Locate the cell with the specified text and output its (x, y) center coordinate. 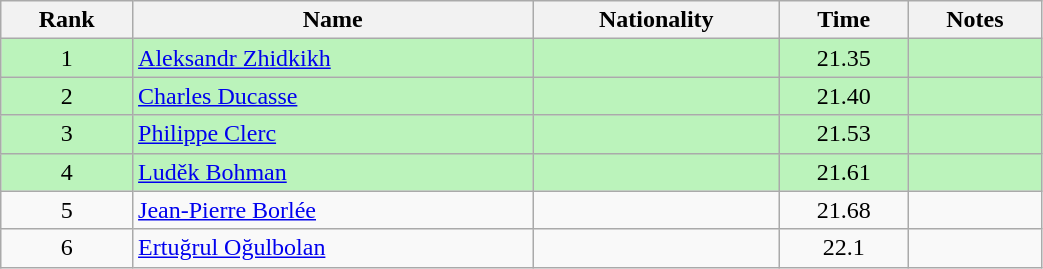
Rank (67, 20)
Notes (975, 20)
21.61 (844, 172)
Name (333, 20)
Aleksandr Zhidkikh (333, 58)
Charles Ducasse (333, 96)
3 (67, 134)
6 (67, 248)
Time (844, 20)
Luděk Bohman (333, 172)
21.53 (844, 134)
4 (67, 172)
21.35 (844, 58)
Nationality (656, 20)
21.68 (844, 210)
2 (67, 96)
5 (67, 210)
Jean-Pierre Borlée (333, 210)
1 (67, 58)
Ertuğrul Oğulbolan (333, 248)
Philippe Clerc (333, 134)
21.40 (844, 96)
22.1 (844, 248)
